Extract the [X, Y] coordinate from the center of the cell holding the provided text.  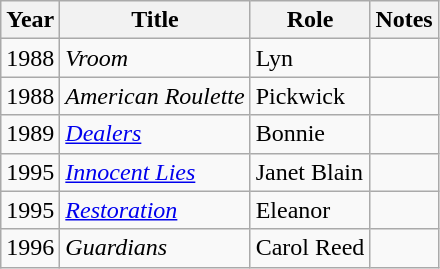
1996 [30, 248]
Role [310, 20]
Notes [404, 20]
Carol Reed [310, 248]
Innocent Lies [155, 172]
Janet Blain [310, 172]
1989 [30, 134]
Title [155, 20]
Lyn [310, 58]
Dealers [155, 134]
Guardians [155, 248]
Pickwick [310, 96]
Eleanor [310, 210]
American Roulette [155, 96]
Bonnie [310, 134]
Restoration [155, 210]
Year [30, 20]
Vroom [155, 58]
